Output the [x, y] coordinate of the center of the cell containing the given text.  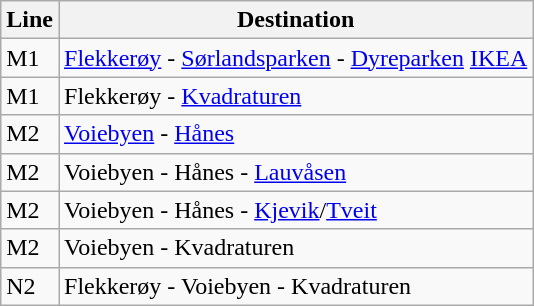
Voiebyen - Hånes - Kjevik/Tveit [295, 210]
Voiebyen - Kvadraturen [295, 248]
Line [30, 20]
Destination [295, 20]
N2 [30, 286]
Voiebyen - Hånes [295, 134]
Voiebyen - Hånes - Lauvåsen [295, 172]
Flekkerøy - Sørlandsparken - Dyreparken IKEA [295, 58]
Flekkerøy - Voiebyen - Kvadraturen [295, 286]
Flekkerøy - Kvadraturen [295, 96]
